Pinpoint the cell where the given text exists, returning its (X, Y) midpoint coordinate. 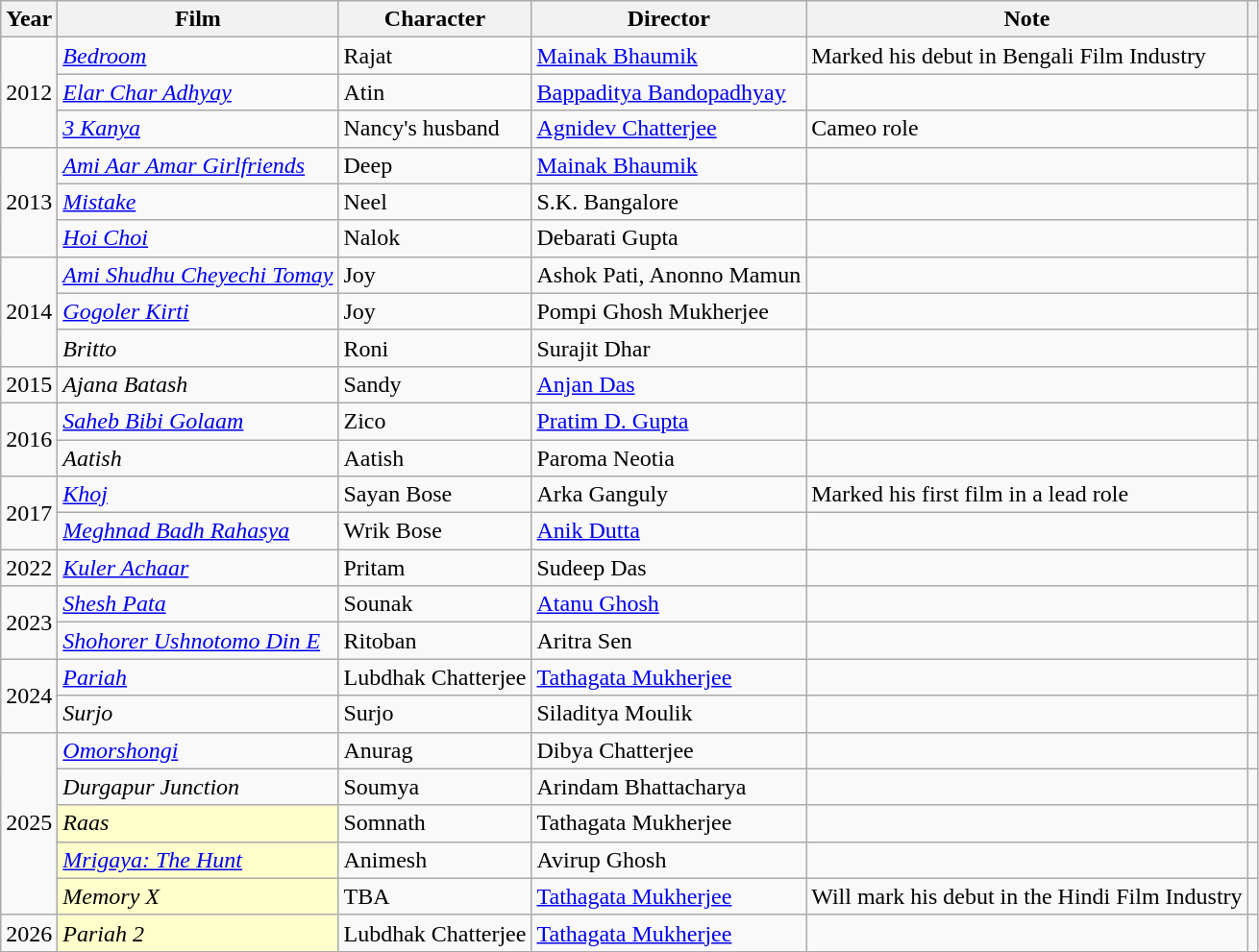
Kuler Achaar (198, 568)
Gogoler Kirti (198, 311)
Somnath (434, 823)
Anik Dutta (669, 531)
Neel (434, 202)
Marked his first film in a lead role (1026, 495)
Mrigaya: The Hunt (198, 860)
Pariah (198, 677)
Meghnad Badh Rahasya (198, 531)
Siladitya Moulik (669, 714)
Atin (434, 92)
Anjan Das (669, 384)
2026 (29, 933)
2022 (29, 568)
Avirup Ghosh (669, 860)
2014 (29, 311)
Sudeep Das (669, 568)
Rajat (434, 56)
TBA (434, 896)
2025 (29, 823)
Year (29, 19)
2015 (29, 384)
Character (434, 19)
Elar Char Adhyay (198, 92)
Nancy's husband (434, 129)
2023 (29, 622)
Ritoban (434, 641)
Animesh (434, 860)
2013 (29, 202)
Deep (434, 165)
Pompi Ghosh Mukherjee (669, 311)
Pratim D. Gupta (669, 421)
Anurag (434, 750)
Paroma Neotia (669, 458)
Soumya (434, 787)
Pritam (434, 568)
Raas (198, 823)
2017 (29, 513)
2024 (29, 696)
Saheb Bibi Golaam (198, 421)
Ajana Batash (198, 384)
Roni (434, 348)
Surajit Dhar (669, 348)
Sandy (434, 384)
Wrik Bose (434, 531)
Britto (198, 348)
Director (669, 19)
Nalok (434, 238)
Film (198, 19)
Debarati Gupta (669, 238)
Ashok Pati, Anonno Mamun (669, 275)
Pariah 2 (198, 933)
Will mark his debut in the Hindi Film Industry (1026, 896)
Ami Aar Amar Girlfriends (198, 165)
Durgapur Junction (198, 787)
Note (1026, 19)
Shohorer Ushnotomo Din E (198, 641)
Arindam Bhattacharya (669, 787)
S.K. Bangalore (669, 202)
Sounak (434, 604)
Cameo role (1026, 129)
Hoi Choi (198, 238)
2012 (29, 92)
Arka Ganguly (669, 495)
Memory X (198, 896)
Zico (434, 421)
3 Kanya (198, 129)
Shesh Pata (198, 604)
Atanu Ghosh (669, 604)
Omorshongi (198, 750)
2016 (29, 439)
Bedroom (198, 56)
Aritra Sen (669, 641)
Mistake (198, 202)
Ami Shudhu Cheyechi Tomay (198, 275)
Marked his debut in Bengali Film Industry (1026, 56)
Khoj (198, 495)
Sayan Bose (434, 495)
Dibya Chatterjee (669, 750)
Bappaditya Bandopadhyay (669, 92)
Agnidev Chatterjee (669, 129)
